Identify which cell holds the provided text, then report its (x, y) central coordinate. 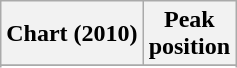
Chart (2010) (72, 34)
Peakposition (189, 34)
